Locate the cell with the specified text and output its [X, Y] center coordinate. 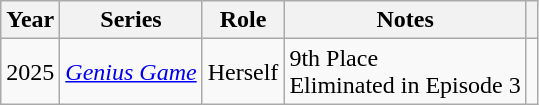
Genius Game [131, 72]
Herself [243, 72]
Notes [405, 20]
9th Place Eliminated in Episode 3 [405, 72]
Series [131, 20]
Role [243, 20]
2025 [30, 72]
Year [30, 20]
